Search for the cell housing the specified text and yield its [X, Y] center coordinate. 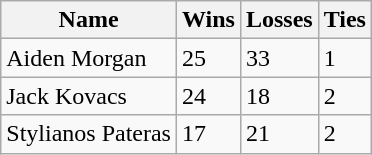
18 [279, 96]
Aiden Morgan [89, 58]
33 [279, 58]
Ties [344, 20]
Stylianos Pateras [89, 134]
24 [208, 96]
Jack Kovacs [89, 96]
17 [208, 134]
1 [344, 58]
21 [279, 134]
25 [208, 58]
Name [89, 20]
Wins [208, 20]
Losses [279, 20]
